Determine the [x, y] coordinate at the center of the cell enclosing the given text.  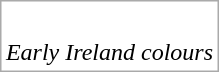
Early Ireland colours [109, 53]
